From the cell containing the given text, extract its center point as [x, y] coordinate. 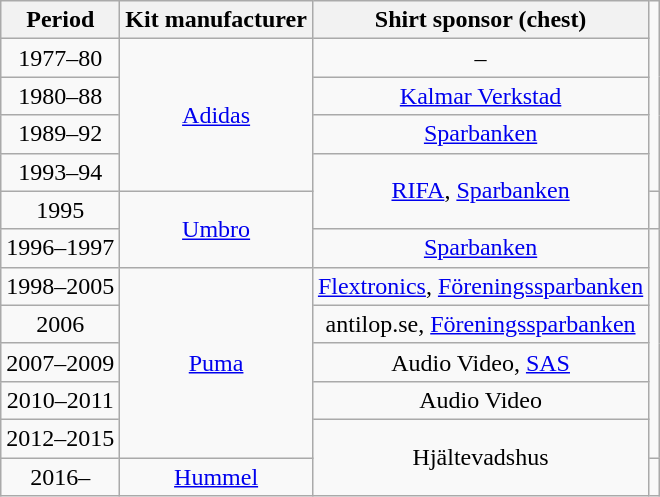
Hjältevadshus [480, 457]
Hummel [216, 477]
Audio Video, SAS [480, 362]
2006 [60, 324]
Shirt sponsor (chest) [480, 20]
Kit manufacturer [216, 20]
2016– [60, 477]
1995 [60, 210]
Puma [216, 362]
2007–2009 [60, 362]
Adidas [216, 115]
2010–2011 [60, 400]
1998–2005 [60, 286]
2012–2015 [60, 438]
1993–94 [60, 172]
– [480, 58]
Period [60, 20]
antilop.se, Föreningssparbanken [480, 324]
1980–88 [60, 96]
RIFA, Sparbanken [480, 191]
1996–1997 [60, 248]
1989–92 [60, 134]
Flextronics, Föreningssparbanken [480, 286]
Audio Video [480, 400]
Kalmar Verkstad [480, 96]
Umbro [216, 229]
1977–80 [60, 58]
